Capture the cell that displays the provided text and extract its [x, y] central coordinate. 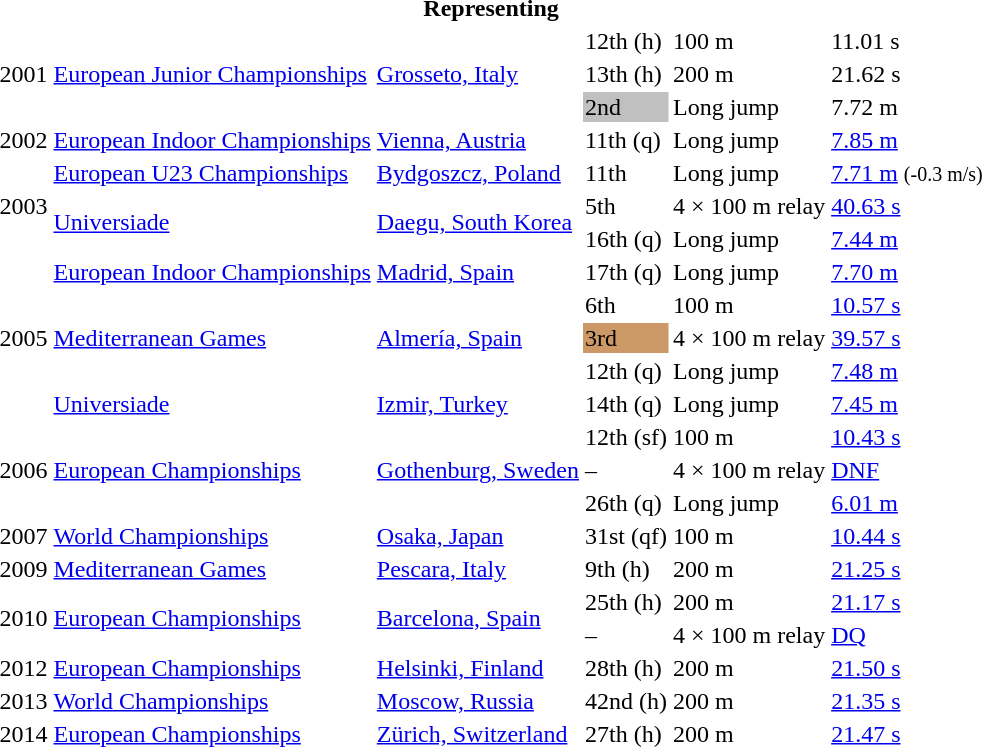
12th (h) [626, 41]
2nd [626, 107]
Madrid, Spain [478, 272]
28th (h) [626, 668]
11th [626, 173]
Gothenburg, Sweden [478, 470]
European U23 Championships [212, 173]
13th (h) [626, 74]
Pescara, Italy [478, 569]
Almería, Spain [478, 338]
12th (q) [626, 371]
12th (sf) [626, 437]
25th (h) [626, 602]
Grosseto, Italy [478, 74]
31st (qf) [626, 536]
Bydgoszcz, Poland [478, 173]
Daegu, South Korea [478, 222]
Vienna, Austria [478, 140]
26th (q) [626, 503]
Izmir, Turkey [478, 404]
17th (q) [626, 272]
Helsinki, Finland [478, 668]
14th (q) [626, 404]
Moscow, Russia [478, 701]
Osaka, Japan [478, 536]
5th [626, 206]
9th (h) [626, 569]
11th (q) [626, 140]
Barcelona, Spain [478, 618]
42nd (h) [626, 701]
6th [626, 305]
16th (q) [626, 239]
European Junior Championships [212, 74]
3rd [626, 338]
